Find where the given text appears and provide that cell's center as (x, y) coordinate. 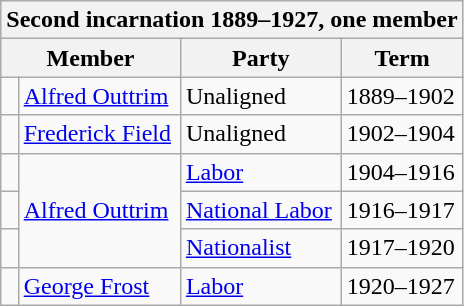
Second incarnation 1889–1927, one member (232, 20)
Frederick Field (99, 134)
1904–1916 (402, 172)
Member (91, 58)
1889–1902 (402, 96)
1902–1904 (402, 134)
1917–1920 (402, 248)
Term (402, 58)
Nationalist (260, 248)
Party (260, 58)
George Frost (99, 286)
National Labor (260, 210)
1916–1917 (402, 210)
1920–1927 (402, 286)
